Search for the cell housing the specified text and yield its (X, Y) center coordinate. 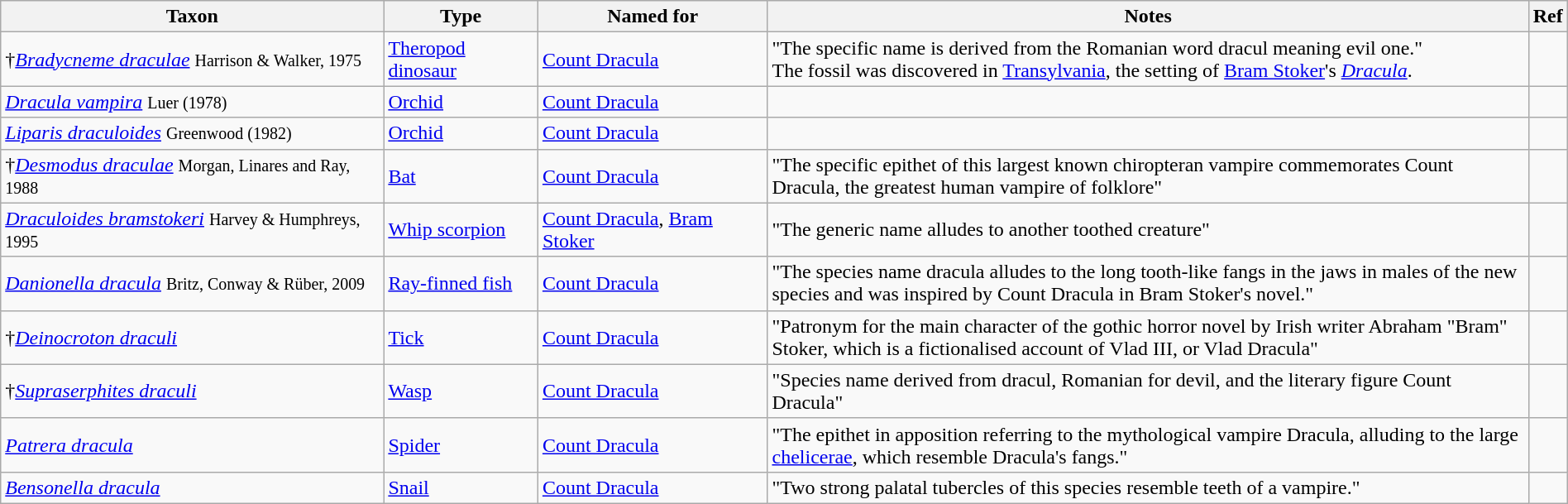
Named for (653, 17)
Spider (461, 445)
"Two strong palatal tubercles of this species resemble teeth of a vampire." (1148, 487)
Danionella dracula Britz, Conway & Rüber, 2009 (192, 283)
†Supraserphites draculi (192, 391)
Bensonella dracula (192, 487)
Dracula vampira Luer (1978) (192, 102)
†Deinocroton draculi (192, 338)
Patrera dracula (192, 445)
†Desmodus draculae Morgan, Linares and Ray, 1988 (192, 175)
"The specific epithet of this largest known chiropteran vampire commemorates Count Dracula, the greatest human vampire of folklore" (1148, 175)
Snail (461, 487)
Whip scorpion (461, 230)
Taxon (192, 17)
"The epithet in apposition referring to the mythological vampire Dracula, alluding to the large chelicerae, which resemble Dracula's fangs." (1148, 445)
"Species name derived from dracul, Romanian for devil, and the literary figure Count Dracula" (1148, 391)
Draculoides bramstokeri Harvey & Humphreys, 1995 (192, 230)
"The generic name alludes to another toothed creature" (1148, 230)
Tick (461, 338)
†Bradycneme draculae Harrison & Walker, 1975 (192, 60)
Liparis draculoides Greenwood (1982) (192, 133)
Theropod dinosaur (461, 60)
Ref (1548, 17)
Wasp (461, 391)
Type (461, 17)
Notes (1148, 17)
Count Dracula, Bram Stoker (653, 230)
Bat (461, 175)
Ray-finned fish (461, 283)
